Identify which cell holds the provided text, then report its [X, Y] central coordinate. 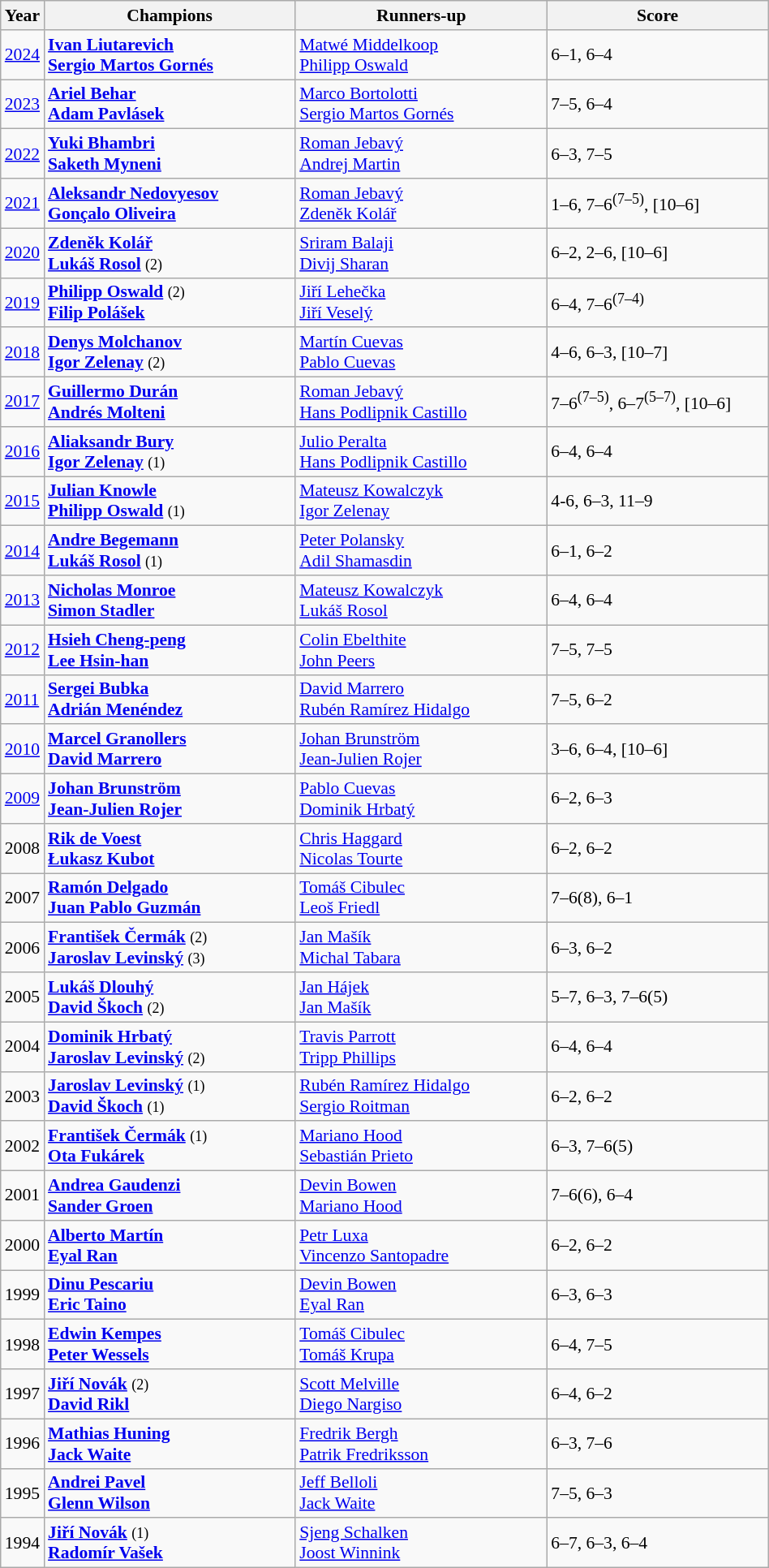
Scott Melville Diego Nargiso [421, 1394]
2024 [23, 55]
Jaroslav Levinský (1) David Škoch (1) [170, 1096]
Andrei Pavel Glenn Wilson [170, 1493]
František Čermák (2) Jaroslav Levinský (3) [170, 948]
2011 [23, 700]
2005 [23, 997]
Fredrik Bergh Patrik Fredriksson [421, 1443]
Jan Mašík Michal Tabara [421, 948]
Roman Jebavý Andrej Martin [421, 154]
2009 [23, 799]
Julian Knowle Philipp Oswald (1) [170, 502]
Jiří Novák (1) Radomír Vašek [170, 1544]
6–3, 7–5 [657, 154]
Rik de Voest Łukasz Kubot [170, 849]
Marco Bortolotti Sergio Martos Gornés [421, 104]
Hsieh Cheng-peng Lee Hsin-han [170, 649]
1996 [23, 1443]
Edwin Kempes Peter Wessels [170, 1344]
Chris Haggard Nicolas Tourte [421, 849]
Colin Ebelthite John Peers [421, 649]
4–6, 6–3, [10–7] [657, 352]
2017 [23, 403]
Peter Polansky Adil Shamasdin [421, 550]
Pablo Cuevas Dominik Hrbatý [421, 799]
Devin Bowen Mariano Hood [421, 1196]
2018 [23, 352]
7–5, 6–4 [657, 104]
Alberto Martín Eyal Ran [170, 1245]
Philipp Oswald (2) Filip Polášek [170, 302]
2020 [23, 253]
2002 [23, 1146]
1994 [23, 1544]
Champions [170, 15]
Yuki Bhambri Saketh Myneni [170, 154]
1999 [23, 1295]
6–4, 7–6(7–4) [657, 302]
7–6(8), 6–1 [657, 898]
Dinu Pescariu Eric Taino [170, 1295]
Mathias Huning Jack Waite [170, 1443]
6–1, 6–4 [657, 55]
6–2, 2–6, [10–6] [657, 253]
2003 [23, 1096]
Tomáš Cibulec Leoš Friedl [421, 898]
Devin Bowen Eyal Ran [421, 1295]
5–7, 6–3, 7–6(5) [657, 997]
6–7, 6–3, 6–4 [657, 1544]
Sriram Balaji Divij Sharan [421, 253]
6–2, 6–3 [657, 799]
1995 [23, 1493]
Jiří Lehečka Jiří Veselý [421, 302]
Aleksandr Nedovyesov Gonçalo Oliveira [170, 203]
Jan Hájek Jan Mašík [421, 997]
Julio Peralta Hans Podlipnik Castillo [421, 451]
2015 [23, 502]
Ariel Behar Adam Pavlásek [170, 104]
Zdeněk Kolář Lukáš Rosol (2) [170, 253]
2013 [23, 601]
Mateusz Kowalczyk Igor Zelenay [421, 502]
1997 [23, 1394]
Andrea Gaudenzi Sander Groen [170, 1196]
Travis Parrott Tripp Phillips [421, 1047]
2007 [23, 898]
7–5, 6–3 [657, 1493]
Jeff Belloli Jack Waite [421, 1493]
7–6(7–5), 6–7(5–7), [10–6] [657, 403]
Lukáš Dlouhý David Škoch (2) [170, 997]
2021 [23, 203]
2019 [23, 302]
6–3, 7–6 [657, 1443]
3–6, 6–4, [10–6] [657, 750]
David Marrero Rubén Ramírez Hidalgo [421, 700]
Mateusz Kowalczyk Lukáš Rosol [421, 601]
Sergei Bubka Adrián Menéndez [170, 700]
Guillermo Durán Andrés Molteni [170, 403]
Ivan Liutarevich Sergio Martos Gornés [170, 55]
Martín Cuevas Pablo Cuevas [421, 352]
2000 [23, 1245]
2016 [23, 451]
Dominik Hrbatý Jaroslav Levinský (2) [170, 1047]
6–4, 6–2 [657, 1394]
6–4, 7–5 [657, 1344]
Jiří Novák (2) David Rikl [170, 1394]
2012 [23, 649]
7–5, 6–2 [657, 700]
Tomáš Cibulec Tomáš Krupa [421, 1344]
6–3, 6–2 [657, 948]
1998 [23, 1344]
Score [657, 15]
Roman Jebavý Hans Podlipnik Castillo [421, 403]
Marcel Granollers David Marrero [170, 750]
7–6(6), 6–4 [657, 1196]
Aliaksandr Bury Igor Zelenay (1) [170, 451]
2014 [23, 550]
Andre Begemann Lukáš Rosol (1) [170, 550]
6–3, 6–3 [657, 1295]
4-6, 6–3, 11–9 [657, 502]
7–5, 7–5 [657, 649]
2008 [23, 849]
2006 [23, 948]
Ramón Delgado Juan Pablo Guzmán [170, 898]
6–3, 7–6(5) [657, 1146]
1–6, 7–6(7–5), [10–6] [657, 203]
Denys Molchanov Igor Zelenay (2) [170, 352]
6–1, 6–2 [657, 550]
Year [23, 15]
2001 [23, 1196]
2023 [23, 104]
Nicholas Monroe Simon Stadler [170, 601]
Rubén Ramírez Hidalgo Sergio Roitman [421, 1096]
2010 [23, 750]
František Čermák (1) Ota Fukárek [170, 1146]
2004 [23, 1047]
Roman Jebavý Zdeněk Kolář [421, 203]
Sjeng Schalken Joost Winnink [421, 1544]
2022 [23, 154]
Petr Luxa Vincenzo Santopadre [421, 1245]
Matwé Middelkoop Philipp Oswald [421, 55]
Mariano Hood Sebastián Prieto [421, 1146]
Runners-up [421, 15]
